From the cell containing the given text, extract its center point as [x, y] coordinate. 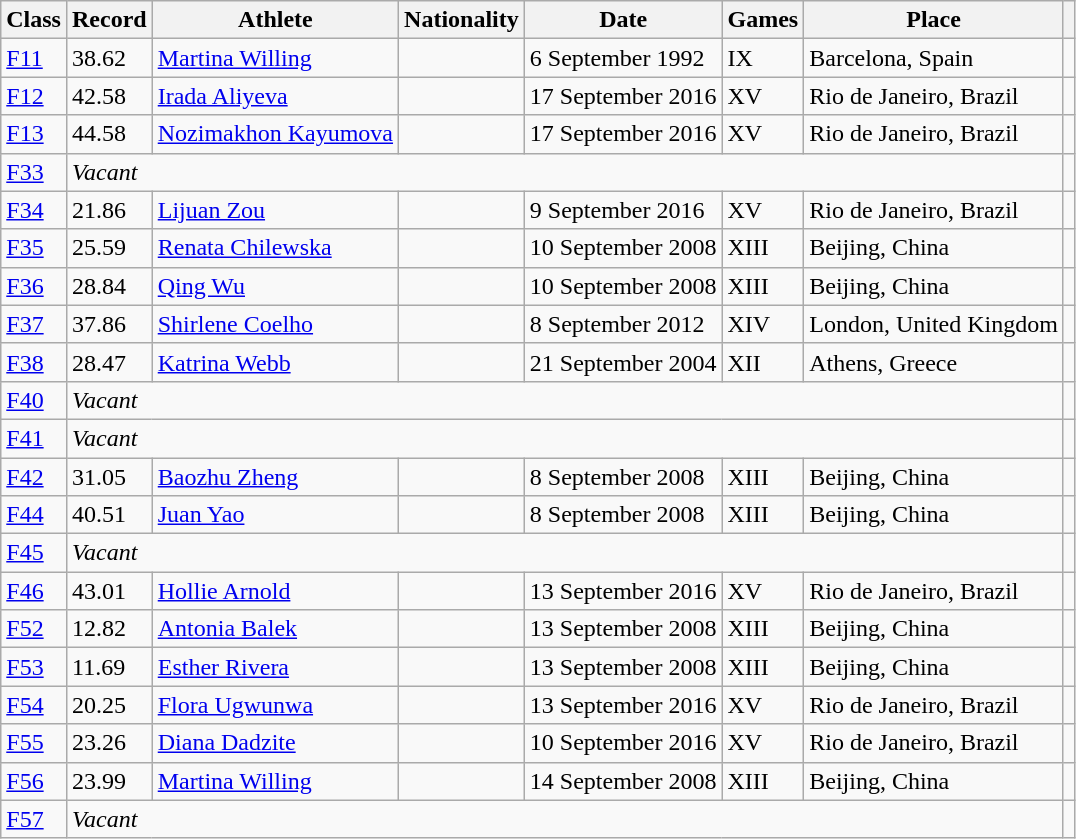
40.51 [109, 515]
28.84 [109, 286]
Juan Yao [275, 515]
43.01 [109, 591]
Record [109, 20]
F45 [34, 553]
F34 [34, 210]
F11 [34, 58]
F54 [34, 705]
F53 [34, 667]
Diana Dadzite [275, 743]
Hollie Arnold [275, 591]
Date [623, 20]
Katrina Webb [275, 362]
F44 [34, 515]
Antonia Balek [275, 629]
25.59 [109, 248]
F52 [34, 629]
Barcelona, Spain [934, 58]
F57 [34, 819]
10 September 2016 [623, 743]
F40 [34, 400]
42.58 [109, 96]
8 September 2012 [623, 324]
F36 [34, 286]
Baozhu Zheng [275, 477]
Nationality [462, 20]
F38 [34, 362]
14 September 2008 [623, 781]
Lijuan Zou [275, 210]
21.86 [109, 210]
F46 [34, 591]
Athens, Greece [934, 362]
F42 [34, 477]
F35 [34, 248]
F13 [34, 134]
28.47 [109, 362]
Shirlene Coelho [275, 324]
6 September 1992 [623, 58]
23.99 [109, 781]
20.25 [109, 705]
XII [763, 362]
38.62 [109, 58]
23.26 [109, 743]
F56 [34, 781]
Nozimakhon Kayumova [275, 134]
F12 [34, 96]
21 September 2004 [623, 362]
London, United Kingdom [934, 324]
Place [934, 20]
Renata Chilewska [275, 248]
IX [763, 58]
F41 [34, 438]
44.58 [109, 134]
11.69 [109, 667]
37.86 [109, 324]
Esther Rivera [275, 667]
F37 [34, 324]
Games [763, 20]
9 September 2016 [623, 210]
31.05 [109, 477]
Athlete [275, 20]
Irada Aliyeva [275, 96]
Qing Wu [275, 286]
F33 [34, 172]
XIV [763, 324]
Class [34, 20]
12.82 [109, 629]
F55 [34, 743]
Flora Ugwunwa [275, 705]
